Identify which cell holds the provided text, then report its (x, y) central coordinate. 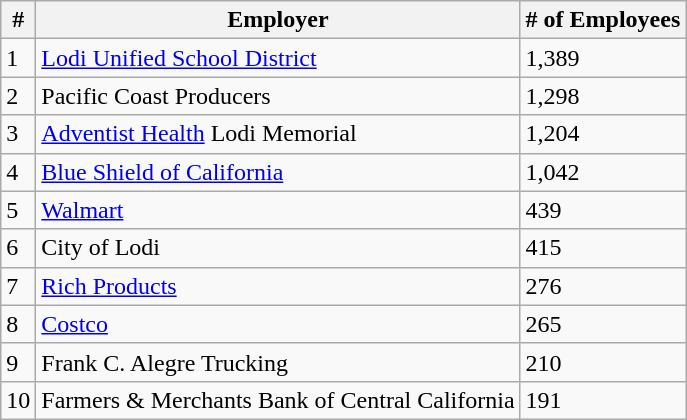
4 (18, 172)
191 (603, 400)
3 (18, 134)
1,204 (603, 134)
Frank C. Alegre Trucking (278, 362)
210 (603, 362)
2 (18, 96)
1,389 (603, 58)
8 (18, 324)
10 (18, 400)
Lodi Unified School District (278, 58)
City of Lodi (278, 248)
Blue Shield of California (278, 172)
415 (603, 248)
276 (603, 286)
Pacific Coast Producers (278, 96)
# of Employees (603, 20)
Employer (278, 20)
5 (18, 210)
1 (18, 58)
1,298 (603, 96)
# (18, 20)
Costco (278, 324)
9 (18, 362)
7 (18, 286)
6 (18, 248)
1,042 (603, 172)
Rich Products (278, 286)
265 (603, 324)
Farmers & Merchants Bank of Central California (278, 400)
439 (603, 210)
Adventist Health Lodi Memorial (278, 134)
Walmart (278, 210)
